Detect which cell encompasses the target text, then output its (x, y) center coordinate. 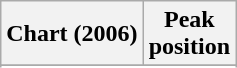
Chart (2006) (72, 34)
Peakposition (189, 34)
